Return [X, Y] of the center of cell containing provided text 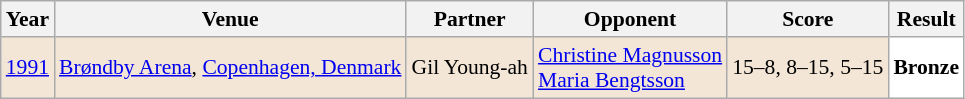
1991 [28, 68]
Gil Young-ah [469, 68]
Score [808, 19]
Result [926, 19]
15–8, 8–15, 5–15 [808, 68]
Opponent [630, 19]
Brøndby Arena, Copenhagen, Denmark [230, 68]
Christine Magnusson Maria Bengtsson [630, 68]
Year [28, 19]
Bronze [926, 68]
Venue [230, 19]
Partner [469, 19]
